Output the [X, Y] coordinate of the center of the cell containing the given text.  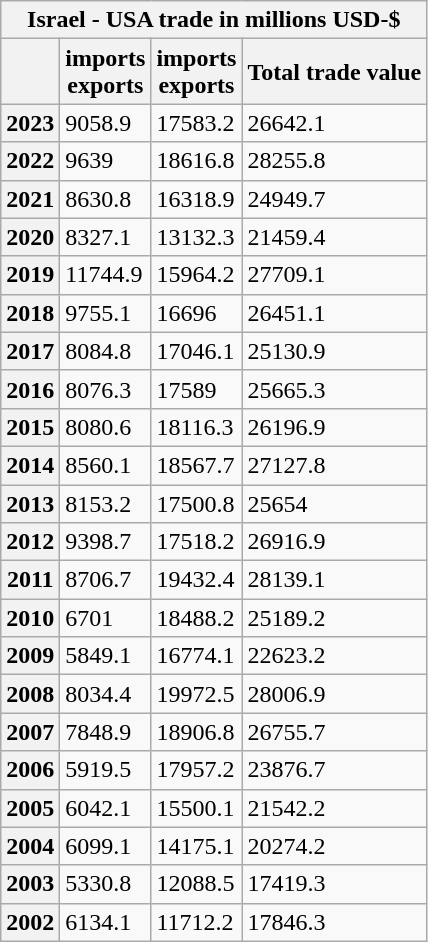
6099.1 [106, 846]
21542.2 [334, 808]
20274.2 [334, 846]
8080.6 [106, 427]
2020 [30, 237]
13132.3 [196, 237]
5919.5 [106, 770]
14175.1 [196, 846]
28006.9 [334, 694]
16696 [196, 313]
Total trade value [334, 72]
17500.8 [196, 503]
Israel - USA trade in millions USD-$ [214, 20]
15964.2 [196, 275]
8560.1 [106, 465]
12088.5 [196, 884]
2012 [30, 542]
2010 [30, 618]
2023 [30, 123]
2016 [30, 389]
11744.9 [106, 275]
9058.9 [106, 123]
11712.2 [196, 922]
2005 [30, 808]
8327.1 [106, 237]
2003 [30, 884]
8630.8 [106, 199]
17589 [196, 389]
2008 [30, 694]
9755.1 [106, 313]
6701 [106, 618]
28255.8 [334, 161]
2015 [30, 427]
9639 [106, 161]
7848.9 [106, 732]
18906.8 [196, 732]
25654 [334, 503]
17518.2 [196, 542]
27709.1 [334, 275]
28139.1 [334, 580]
17957.2 [196, 770]
19432.4 [196, 580]
2007 [30, 732]
8076.3 [106, 389]
2013 [30, 503]
24949.7 [334, 199]
23876.7 [334, 770]
21459.4 [334, 237]
8084.8 [106, 351]
26916.9 [334, 542]
18616.8 [196, 161]
27127.8 [334, 465]
2014 [30, 465]
25189.2 [334, 618]
8034.4 [106, 694]
17046.1 [196, 351]
15500.1 [196, 808]
9398.7 [106, 542]
2022 [30, 161]
2017 [30, 351]
17583.2 [196, 123]
6134.1 [106, 922]
2004 [30, 846]
2006 [30, 770]
25130.9 [334, 351]
26196.9 [334, 427]
18488.2 [196, 618]
26451.1 [334, 313]
19972.5 [196, 694]
5849.1 [106, 656]
8706.7 [106, 580]
25665.3 [334, 389]
26755.7 [334, 732]
18567.7 [196, 465]
16774.1 [196, 656]
2021 [30, 199]
8153.2 [106, 503]
5330.8 [106, 884]
16318.9 [196, 199]
22623.2 [334, 656]
17846.3 [334, 922]
17419.3 [334, 884]
18116.3 [196, 427]
2009 [30, 656]
2018 [30, 313]
6042.1 [106, 808]
2019 [30, 275]
2002 [30, 922]
2011 [30, 580]
26642.1 [334, 123]
